Locate the cell with the specified text and output its (X, Y) center coordinate. 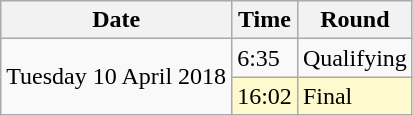
Round (354, 20)
6:35 (265, 58)
Time (265, 20)
Date (116, 20)
Final (354, 96)
Qualifying (354, 58)
16:02 (265, 96)
Tuesday 10 April 2018 (116, 77)
